Detect which cell encompasses the target text, then output its [x, y] center coordinate. 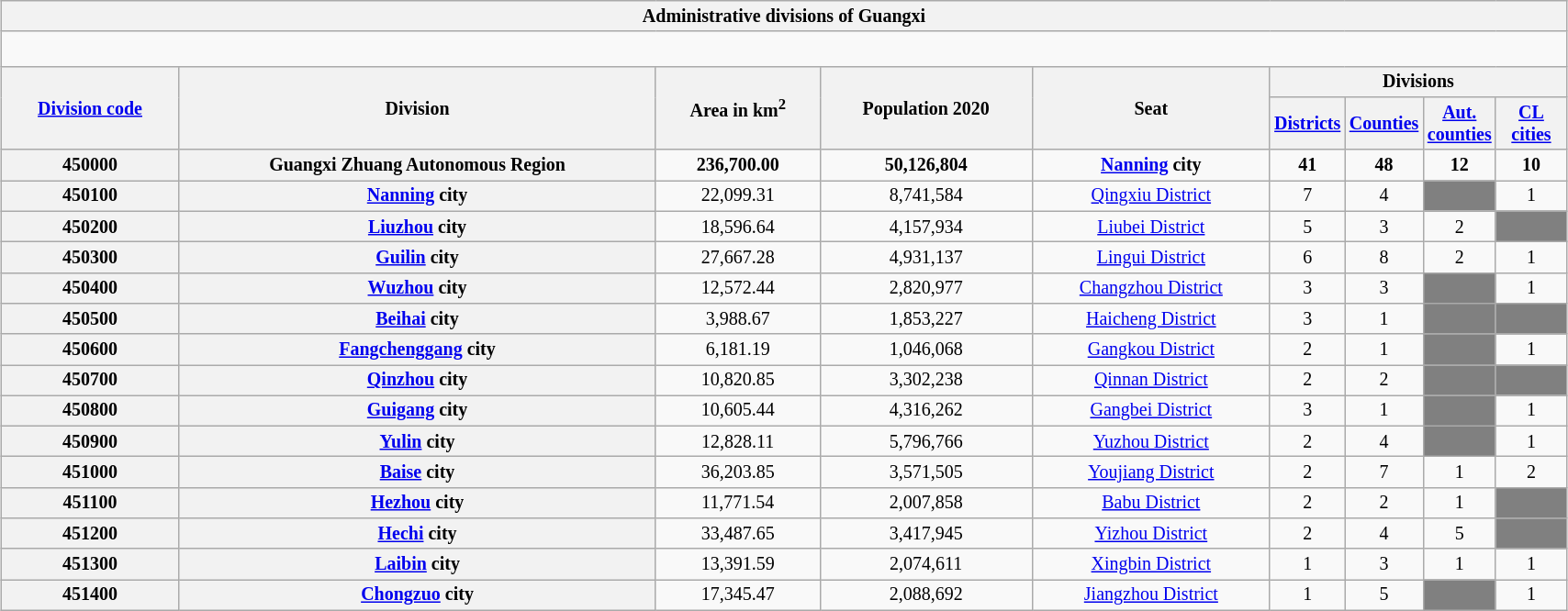
Beihai city [418, 319]
2,007,858 [925, 503]
18,596.64 [738, 226]
2,820,977 [925, 288]
Division code [90, 108]
1,853,227 [925, 319]
3,571,505 [925, 472]
450900 [90, 442]
Guangxi Zhuang Autonomous Region [418, 165]
450200 [90, 226]
451100 [90, 503]
Lingui District [1151, 257]
450500 [90, 319]
Fangchenggang city [418, 349]
33,487.65 [738, 534]
5,796,766 [925, 442]
Yulin city [418, 442]
12,572.44 [738, 288]
451400 [90, 594]
Babu District [1151, 503]
10,820.85 [738, 380]
450700 [90, 380]
12 [1460, 165]
12,828.11 [738, 442]
450800 [90, 411]
10 [1531, 165]
2,074,611 [925, 565]
Laibin city [418, 565]
Hechi city [418, 534]
Divisions [1417, 83]
Population 2020 [925, 108]
Division [418, 108]
Guigang city [418, 411]
451000 [90, 472]
450400 [90, 288]
11,771.54 [738, 503]
50,126,804 [925, 165]
Yuzhou District [1151, 442]
Haicheng District [1151, 319]
8 [1384, 257]
450100 [90, 196]
Liuzhou city [418, 226]
450600 [90, 349]
Counties [1384, 123]
Seat [1151, 108]
Qinzhou city [418, 380]
451300 [90, 565]
Gangbei District [1151, 411]
Area in km2 [738, 108]
13,391.59 [738, 565]
Qingxiu District [1151, 196]
4,157,934 [925, 226]
22,099.31 [738, 196]
CL cities [1531, 123]
Xingbin District [1151, 565]
17,345.47 [738, 594]
Youjiang District [1151, 472]
Jiangzhou District [1151, 594]
Gangkou District [1151, 349]
Yizhou District [1151, 534]
236,700.00 [738, 165]
Aut. counties [1460, 123]
48 [1384, 165]
6,181.19 [738, 349]
Changzhou District [1151, 288]
3,417,945 [925, 534]
Qinnan District [1151, 380]
Guilin city [418, 257]
Administrative divisions of Guangxi [784, 17]
Districts [1307, 123]
41 [1307, 165]
27,667.28 [738, 257]
3,302,238 [925, 380]
2,088,692 [925, 594]
8,741,584 [925, 196]
Baise city [418, 472]
451200 [90, 534]
3,988.67 [738, 319]
1,046,068 [925, 349]
Liubei District [1151, 226]
36,203.85 [738, 472]
Hezhou city [418, 503]
450000 [90, 165]
Chongzuo city [418, 594]
4,931,137 [925, 257]
4,316,262 [925, 411]
Wuzhou city [418, 288]
10,605.44 [738, 411]
450300 [90, 257]
6 [1307, 257]
